Search for the cell housing the specified text and yield its [X, Y] center coordinate. 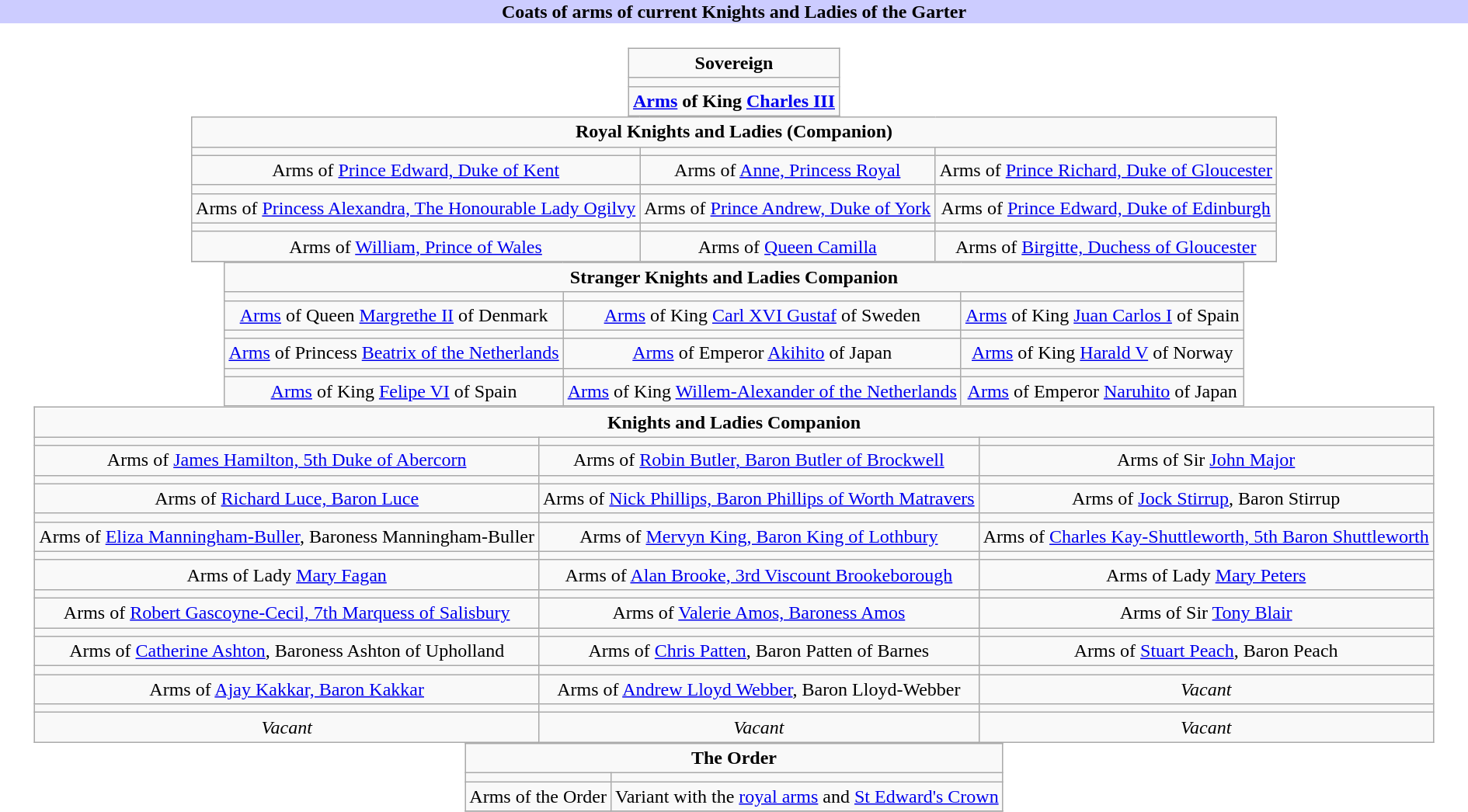
Royal Knights and Ladies (Companion) [735, 132]
Arms of Prince Edward, Duke of Kent [416, 170]
Arms of Lady Mary Peters [1205, 574]
Arms of Valerie Amos, Baroness Amos [758, 612]
Arms of King Felipe VI of Spain [394, 391]
Arms of King Willem-Alexander of the Netherlands [762, 391]
Arms of Mervyn King, Baron King of Lothbury [758, 536]
Arms of William, Prince of Wales [416, 246]
Arms of Charles Kay-Shuttleworth, 5th Baron Shuttleworth [1205, 536]
Arms of Anne, Princess Royal [788, 170]
Arms of Queen Margrethe II of Denmark [394, 315]
Arms of Princess Alexandra, The Honourable Lady Ogilvy [416, 208]
The Order [734, 758]
Arms of Sir John Major [1205, 460]
Arms of Princess Beatrix of the Netherlands [394, 353]
Arms of Robert Gascoyne-Cecil, 7th Marquess of Salisbury [287, 612]
Arms of King Harald V of Norway [1102, 353]
Variant with the royal arms and St Edward's Crown [808, 796]
Arms of Sir Tony Blair [1205, 612]
Sovereign [733, 63]
Arms of King Juan Carlos I of Spain [1102, 315]
Arms of Nick Phillips, Baron Phillips of Worth Matravers [758, 498]
Arms of Jock Stirrup, Baron Stirrup [1205, 498]
Arms of Eliza Manningham-Buller, Baroness Manningham-Buller [287, 536]
Arms of Alan Brooke, 3rd Viscount Brookeborough [758, 574]
Arms of King Charles III [733, 101]
Arms of Birgitte, Duchess of Gloucester [1106, 246]
Arms of Richard Luce, Baron Luce [287, 498]
Arms of Emperor Naruhito of Japan [1102, 391]
Arms of Prince Richard, Duke of Gloucester [1106, 170]
Arms of Ajay Kakkar, Baron Kakkar [287, 689]
Arms of Andrew Lloyd Webber, Baron Lloyd-Webber [758, 689]
Arms of Chris Patten, Baron Patten of Barnes [758, 651]
Arms of Prince Edward, Duke of Edinburgh [1106, 208]
Arms of King Carl XVI Gustaf of Sweden [762, 315]
Arms of James Hamilton, 5th Duke of Abercorn [287, 460]
Stranger Knights and Ladies Companion [734, 277]
Arms of Queen Camilla [788, 246]
Arms of the Order [538, 796]
Arms of Lady Mary Fagan [287, 574]
Coats of arms of current Knights and Ladies of the Garter [734, 12]
Arms of Emperor Akihito of Japan [762, 353]
Knights and Ladies Companion [734, 422]
Arms of Robin Butler, Baron Butler of Brockwell [758, 460]
Arms of Catherine Ashton, Baroness Ashton of Upholland [287, 651]
Arms of Prince Andrew, Duke of York [788, 208]
Arms of Stuart Peach, Baron Peach [1205, 651]
